Identify which cell holds the provided text, then report its [x, y] central coordinate. 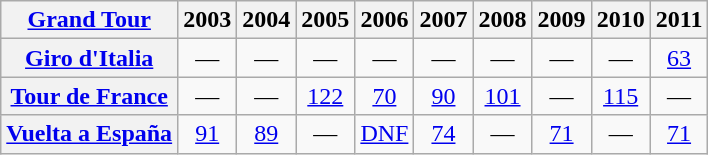
Tour de France [90, 96]
63 [679, 58]
2008 [502, 20]
2007 [444, 20]
74 [444, 134]
2009 [562, 20]
2006 [384, 20]
101 [502, 96]
2005 [326, 20]
70 [384, 96]
Vuelta a España [90, 134]
91 [208, 134]
Grand Tour [90, 20]
2010 [620, 20]
2011 [679, 20]
DNF [384, 134]
2003 [208, 20]
2004 [266, 20]
122 [326, 96]
115 [620, 96]
89 [266, 134]
90 [444, 96]
Giro d'Italia [90, 58]
